Capture the cell that displays the provided text and extract its [X, Y] central coordinate. 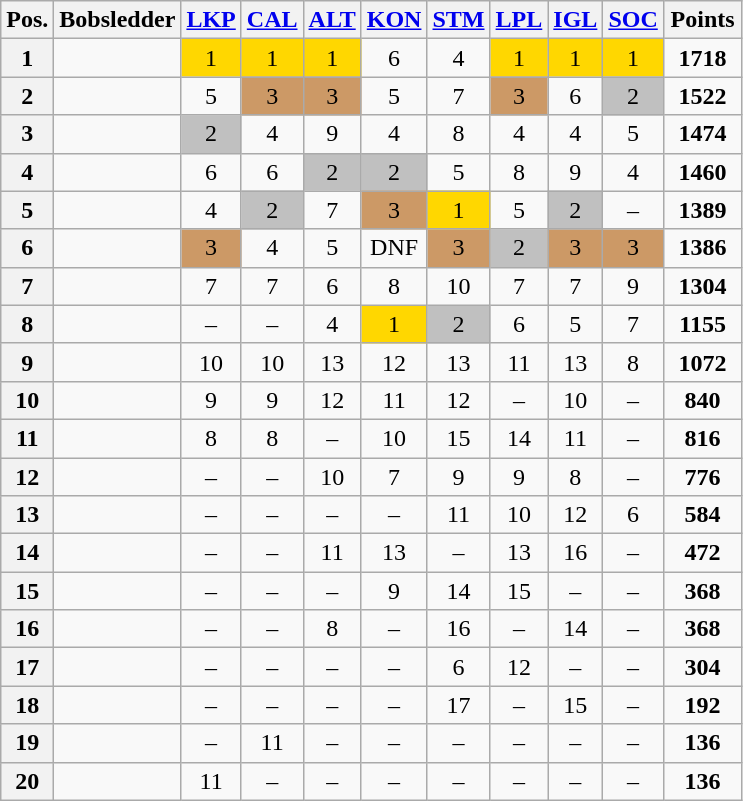
304 [702, 667]
LKP [211, 20]
Pos. [28, 20]
1304 [702, 286]
1389 [702, 210]
840 [702, 400]
20 [28, 781]
LPL [519, 20]
472 [702, 553]
1072 [702, 362]
DNF [394, 248]
1522 [702, 96]
SOC [633, 20]
IGL [576, 20]
192 [702, 705]
1474 [702, 134]
ALT [332, 20]
18 [28, 705]
Points [702, 20]
1718 [702, 58]
KON [394, 20]
776 [702, 477]
1386 [702, 248]
1155 [702, 324]
584 [702, 515]
Bobsledder [118, 20]
1460 [702, 172]
CAL [272, 20]
19 [28, 743]
STM [458, 20]
816 [702, 438]
